Detect which cell encompasses the target text, then output its [x, y] center coordinate. 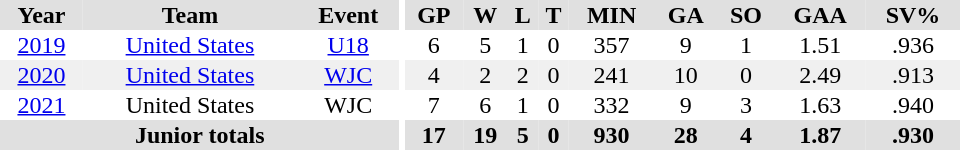
.940 [913, 105]
1.63 [820, 105]
930 [612, 135]
T [554, 15]
SV% [913, 15]
1.51 [820, 45]
7 [434, 105]
.936 [913, 45]
Year [42, 15]
19 [485, 135]
W [485, 15]
17 [434, 135]
332 [612, 105]
357 [612, 45]
2020 [42, 75]
3 [746, 105]
2021 [42, 105]
.913 [913, 75]
GP [434, 15]
Team [190, 15]
241 [612, 75]
28 [686, 135]
10 [686, 75]
GAA [820, 15]
Event [348, 15]
2.49 [820, 75]
2019 [42, 45]
MIN [612, 15]
U18 [348, 45]
GA [686, 15]
1.87 [820, 135]
SO [746, 15]
.930 [913, 135]
Junior totals [200, 135]
L [522, 15]
